Identify which cell holds the provided text, then report its [x, y] central coordinate. 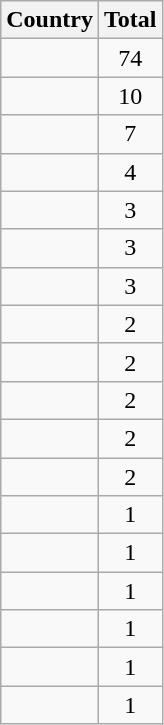
10 [130, 96]
74 [130, 58]
4 [130, 172]
Country [50, 20]
Total [130, 20]
7 [130, 134]
